Identify which cell holds the provided text, then report its (x, y) central coordinate. 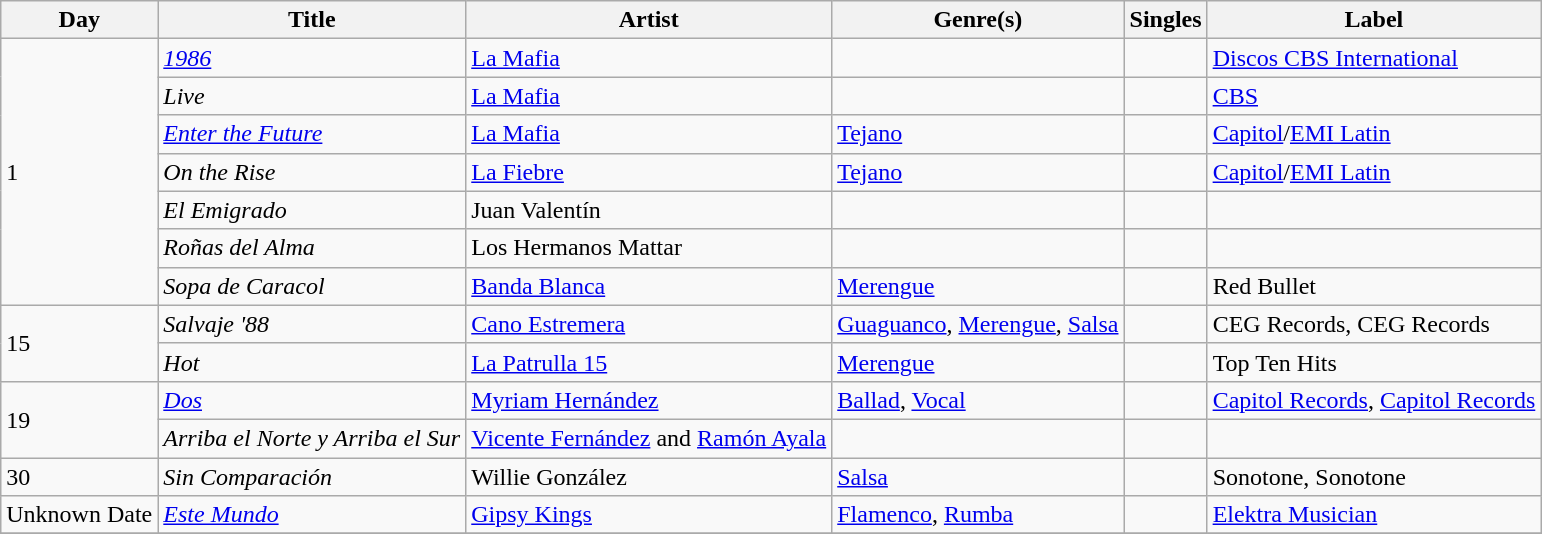
1986 (312, 58)
30 (80, 477)
Hot (312, 362)
Vicente Fernández and Ramón Ayala (649, 438)
19 (80, 419)
Elektra Musician (1374, 515)
Label (1374, 20)
Red Bullet (1374, 286)
Este Mundo (312, 515)
Sonotone, Sonotone (1374, 477)
Salvaje '88 (312, 324)
Arriba el Norte y Arriba el Sur (312, 438)
1 (80, 172)
La Patrulla 15 (649, 362)
CEG Records, CEG Records (1374, 324)
Los Hermanos Mattar (649, 248)
Artist (649, 20)
Top Ten Hits (1374, 362)
Cano Estremera (649, 324)
Sin Comparación (312, 477)
Capitol Records, Capitol Records (1374, 400)
Myriam Hernández (649, 400)
CBS (1374, 96)
El Emigrado (312, 210)
Willie González (649, 477)
Flamenco, Rumba (978, 515)
Discos CBS International (1374, 58)
Gipsy Kings (649, 515)
Guaguanco, Merengue, Salsa (978, 324)
Live (312, 96)
Singles (1166, 20)
Roñas del Alma (312, 248)
Enter the Future (312, 134)
Title (312, 20)
Sopa de Caracol (312, 286)
Salsa (978, 477)
Genre(s) (978, 20)
Juan Valentín (649, 210)
15 (80, 343)
Banda Blanca (649, 286)
Unknown Date (80, 515)
Ballad, Vocal (978, 400)
La Fiebre (649, 172)
Day (80, 20)
On the Rise (312, 172)
Dos (312, 400)
